Search for the cell housing the specified text and yield its [X, Y] center coordinate. 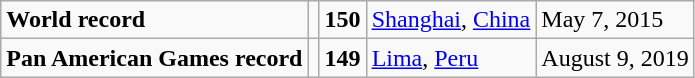
Pan American Games record [154, 58]
Lima, Peru [451, 58]
Shanghai, China [451, 20]
149 [342, 58]
May 7, 2015 [615, 20]
August 9, 2019 [615, 58]
World record [154, 20]
150 [342, 20]
